Scan for the cell matching the given text and deliver its (x, y) coordinate at center. 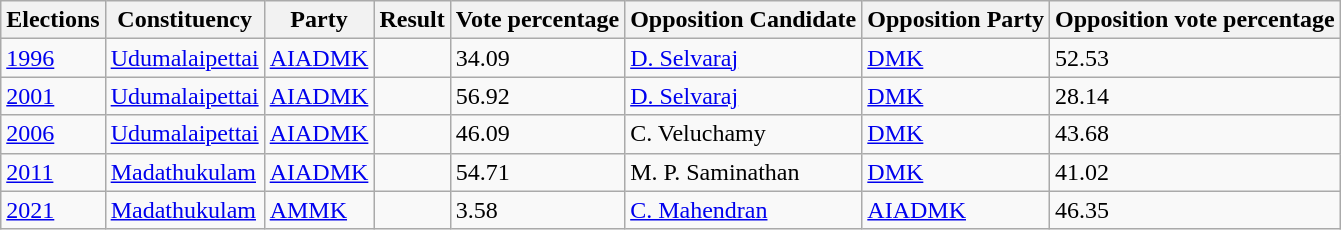
43.68 (1196, 134)
46.09 (537, 134)
3.58 (537, 210)
Party (319, 20)
2001 (53, 96)
Constituency (184, 20)
Opposition Candidate (744, 20)
2011 (53, 172)
C. Veluchamy (744, 134)
C. Mahendran (744, 210)
AMMK (319, 210)
41.02 (1196, 172)
Result (412, 20)
Opposition Party (956, 20)
56.92 (537, 96)
1996 (53, 58)
Vote percentage (537, 20)
2021 (53, 210)
34.09 (537, 58)
52.53 (1196, 58)
2006 (53, 134)
M. P. Saminathan (744, 172)
Elections (53, 20)
Opposition vote percentage (1196, 20)
54.71 (537, 172)
46.35 (1196, 210)
28.14 (1196, 96)
